Output the (x, y) coordinate of the center of the cell containing the given text.  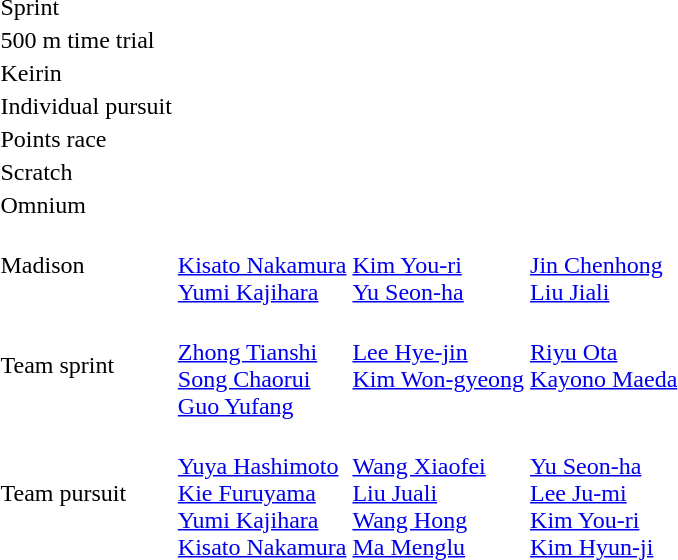
Zhong TianshiSong ChaoruiGuo Yufang (262, 366)
Kisato NakamuraYumi Kajihara (262, 265)
Kim You-riYu Seon-ha (438, 265)
Lee Hye-jinKim Won-gyeong (438, 366)
